From the cell containing the given text, extract its center point as (x, y) coordinate. 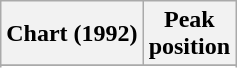
Peakposition (189, 34)
Chart (1992) (72, 34)
